Return the (X, Y) coordinate for the center point of the cell that contains the specified text.  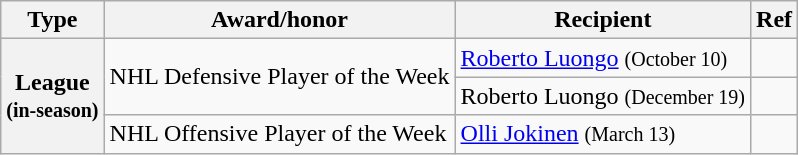
Award/honor (280, 20)
League(in-season) (52, 96)
NHL Defensive Player of the Week (280, 77)
Roberto Luongo (December 19) (603, 96)
NHL Offensive Player of the Week (280, 134)
Olli Jokinen (March 13) (603, 134)
Roberto Luongo (October 10) (603, 58)
Type (52, 20)
Recipient (603, 20)
Ref (774, 20)
